Identify which cell holds the provided text, then report its [x, y] central coordinate. 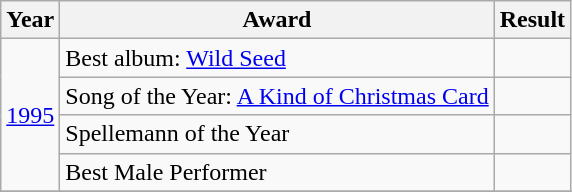
Spellemann of the Year [277, 134]
Song of the Year: A Kind of Christmas Card [277, 96]
Year [30, 20]
Best Male Performer [277, 172]
Result [532, 20]
Award [277, 20]
1995 [30, 115]
Best album: Wild Seed [277, 58]
